Output the (X, Y) coordinate of the center of the cell containing the given text.  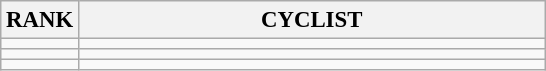
CYCLIST (312, 20)
RANK (40, 20)
